Locate the cell with the specified text and output its (x, y) center coordinate. 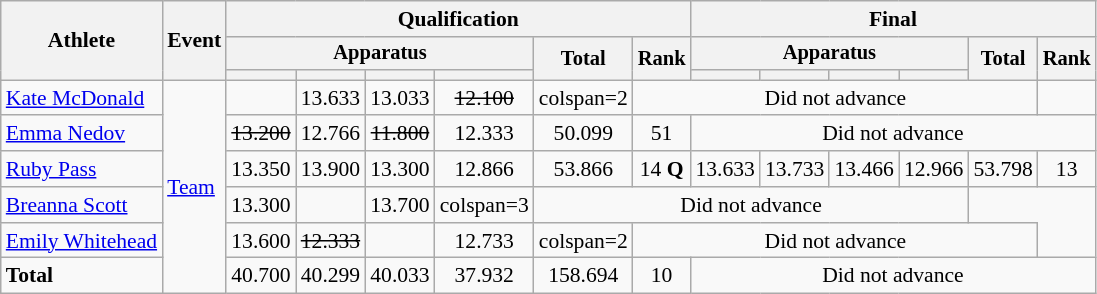
Qualification (458, 19)
13.033 (400, 98)
Emily Whitehead (82, 241)
53.866 (584, 169)
13.200 (260, 134)
Emma Nedov (82, 134)
12.866 (484, 169)
Event (194, 40)
colspan=3 (484, 205)
50.099 (584, 134)
13.700 (400, 205)
13.600 (260, 241)
13 (1067, 169)
10 (662, 276)
158.694 (584, 276)
53.798 (1002, 169)
13.350 (260, 169)
12.766 (330, 134)
13.733 (794, 169)
Team (194, 187)
12.966 (934, 169)
51 (662, 134)
Breanna Scott (82, 205)
12.100 (484, 98)
Final (892, 19)
11.800 (400, 134)
40.299 (330, 276)
14 Q (662, 169)
Athlete (82, 40)
Ruby Pass (82, 169)
13.466 (864, 169)
40.033 (400, 276)
12.733 (484, 241)
40.700 (260, 276)
13.900 (330, 169)
Kate McDonald (82, 98)
37.932 (484, 276)
